Locate the cell with the specified text and output its [x, y] center coordinate. 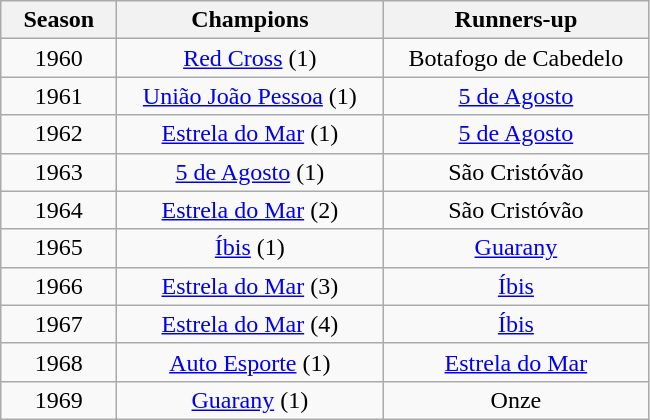
Íbis (1) [250, 248]
Champions [250, 20]
Estrela do Mar (2) [250, 210]
Estrela do Mar [516, 362]
Auto Esporte (1) [250, 362]
Onze [516, 400]
Estrela do Mar (1) [250, 134]
1969 [59, 400]
Guarany [516, 248]
Estrela do Mar (3) [250, 286]
1964 [59, 210]
Season [59, 20]
União João Pessoa (1) [250, 96]
Botafogo de Cabedelo [516, 58]
1962 [59, 134]
1965 [59, 248]
1968 [59, 362]
Red Cross (1) [250, 58]
Runners-up [516, 20]
1963 [59, 172]
1960 [59, 58]
1966 [59, 286]
Estrela do Mar (4) [250, 324]
Guarany (1) [250, 400]
1967 [59, 324]
1961 [59, 96]
5 de Agosto (1) [250, 172]
